Scan for the cell matching the given text and deliver its [X, Y] coordinate at center. 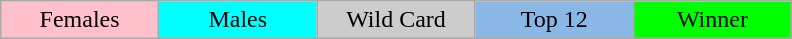
Top 12 [554, 20]
Winner [712, 20]
Males [238, 20]
Wild Card [396, 20]
Females [79, 20]
